Detect which cell encompasses the target text, then output its [x, y] center coordinate. 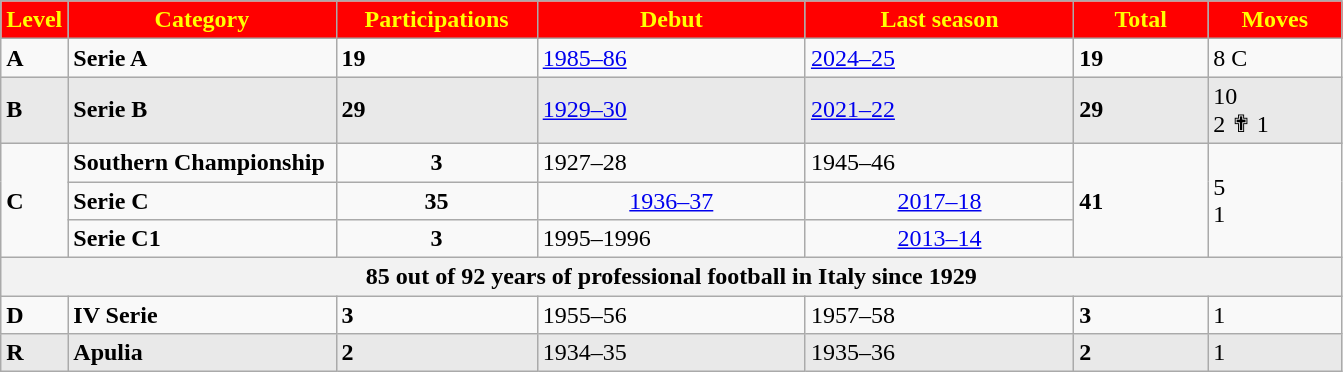
Southern Championship [202, 162]
Serie C [202, 201]
2017–18 [939, 201]
Last season [939, 20]
Total [1141, 20]
1934–35 [671, 353]
85 out of 92 years of professional football in Italy since 1929 [672, 277]
1955–56 [671, 315]
Serie C1 [202, 239]
A [34, 58]
Debut [671, 20]
5 1 [1275, 200]
1945–46 [939, 162]
1929–30 [671, 110]
1927–28 [671, 162]
10 2 ✟ 1 [1275, 110]
IV Serie [202, 315]
35 [436, 201]
1935–36 [939, 353]
41 [1141, 200]
1936–37 [671, 201]
D [34, 315]
R [34, 353]
Category [202, 20]
B [34, 110]
2024–25 [939, 58]
Serie A [202, 58]
8 C [1275, 58]
2013–14 [939, 239]
1957–58 [939, 315]
C [34, 200]
Serie B [202, 110]
Participations [436, 20]
Moves [1275, 20]
Level [34, 20]
Apulia [202, 353]
1985–86 [671, 58]
1995–1996 [671, 239]
2021–22 [939, 110]
